Detect which cell encompasses the target text, then output its (x, y) center coordinate. 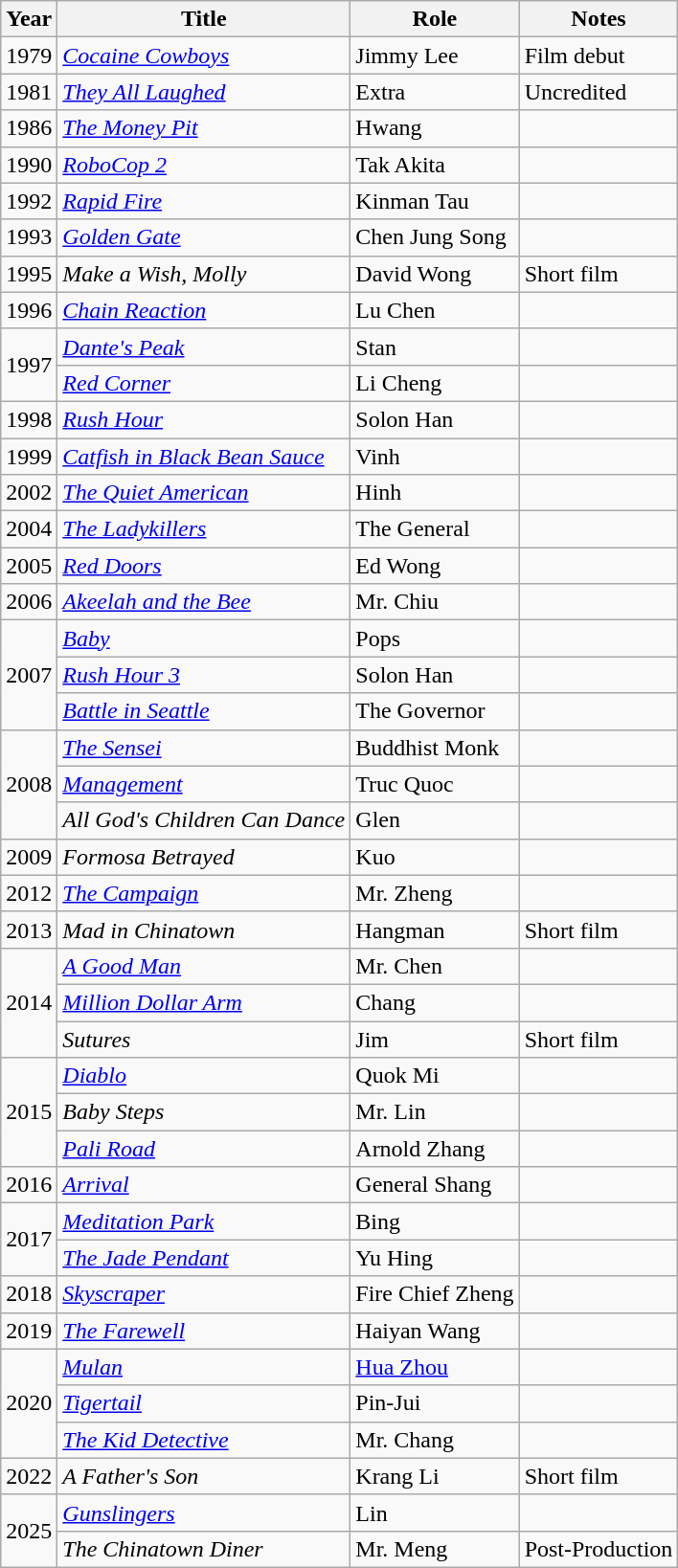
Kinman Tau (435, 201)
Dante's Peak (204, 347)
Film debut (599, 56)
1993 (29, 237)
The Money Pit (204, 128)
Catfish in Black Bean Sauce (204, 457)
Mr. Chiu (435, 602)
Make a Wish, Molly (204, 274)
1997 (29, 365)
Tigertail (204, 1403)
Hwang (435, 128)
1995 (29, 274)
2004 (29, 529)
Tak Akita (435, 165)
Krang Li (435, 1476)
Akeelah and the Bee (204, 602)
Notes (599, 19)
Jim (435, 1039)
2006 (29, 602)
Mr. Meng (435, 1549)
2012 (29, 893)
Arrival (204, 1185)
2016 (29, 1185)
2020 (29, 1403)
1979 (29, 56)
Bing (435, 1221)
Quok Mi (435, 1076)
Lu Chen (435, 310)
Fire Chief Zheng (435, 1294)
Rush Hour (204, 419)
Mr. Chen (435, 966)
Pops (435, 638)
Red Doors (204, 566)
Mr. Chang (435, 1440)
Million Dollar Arm (204, 1002)
Baby (204, 638)
1992 (29, 201)
Jimmy Lee (435, 56)
The Farewell (204, 1331)
Glen (435, 820)
A Good Man (204, 966)
Ed Wong (435, 566)
Haiyan Wang (435, 1331)
Mad in Chinatown (204, 930)
Stan (435, 347)
Truc Quoc (435, 784)
Buddhist Monk (435, 748)
Title (204, 19)
A Father's Son (204, 1476)
1996 (29, 310)
Hangman (435, 930)
Uncredited (599, 92)
Golden Gate (204, 237)
Cocaine Cowboys (204, 56)
Li Cheng (435, 383)
Rush Hour 3 (204, 675)
2025 (29, 1531)
David Wong (435, 274)
Mulan (204, 1367)
Kuo (435, 857)
The Campaign (204, 893)
2017 (29, 1240)
The Chinatown Diner (204, 1549)
The General (435, 529)
2005 (29, 566)
1986 (29, 128)
Hinh (435, 493)
Chen Jung Song (435, 237)
2009 (29, 857)
2015 (29, 1112)
Yu Hing (435, 1258)
Pin-Jui (435, 1403)
Mr. Lin (435, 1112)
2007 (29, 675)
Pali Road (204, 1149)
1998 (29, 419)
1999 (29, 457)
Skyscraper (204, 1294)
Chain Reaction (204, 310)
2008 (29, 784)
Mr. Zheng (435, 893)
All God's Children Can Dance (204, 820)
Extra (435, 92)
Sutures (204, 1039)
Gunslingers (204, 1512)
2022 (29, 1476)
Rapid Fire (204, 201)
Vinh (435, 457)
1990 (29, 165)
2002 (29, 493)
Baby Steps (204, 1112)
Red Corner (204, 383)
2013 (29, 930)
Year (29, 19)
Meditation Park (204, 1221)
The Sensei (204, 748)
Battle in Seattle (204, 711)
They All Laughed (204, 92)
2014 (29, 1002)
General Shang (435, 1185)
Arnold Zhang (435, 1149)
Hua Zhou (435, 1367)
The Kid Detective (204, 1440)
2018 (29, 1294)
Management (204, 784)
The Quiet American (204, 493)
Formosa Betrayed (204, 857)
Lin (435, 1512)
RoboCop 2 (204, 165)
The Jade Pendant (204, 1258)
The Ladykillers (204, 529)
Role (435, 19)
1981 (29, 92)
2019 (29, 1331)
The Governor (435, 711)
Diablo (204, 1076)
Post-Production (599, 1549)
Chang (435, 1002)
